Locate the cell with the specified text and output its [X, Y] center coordinate. 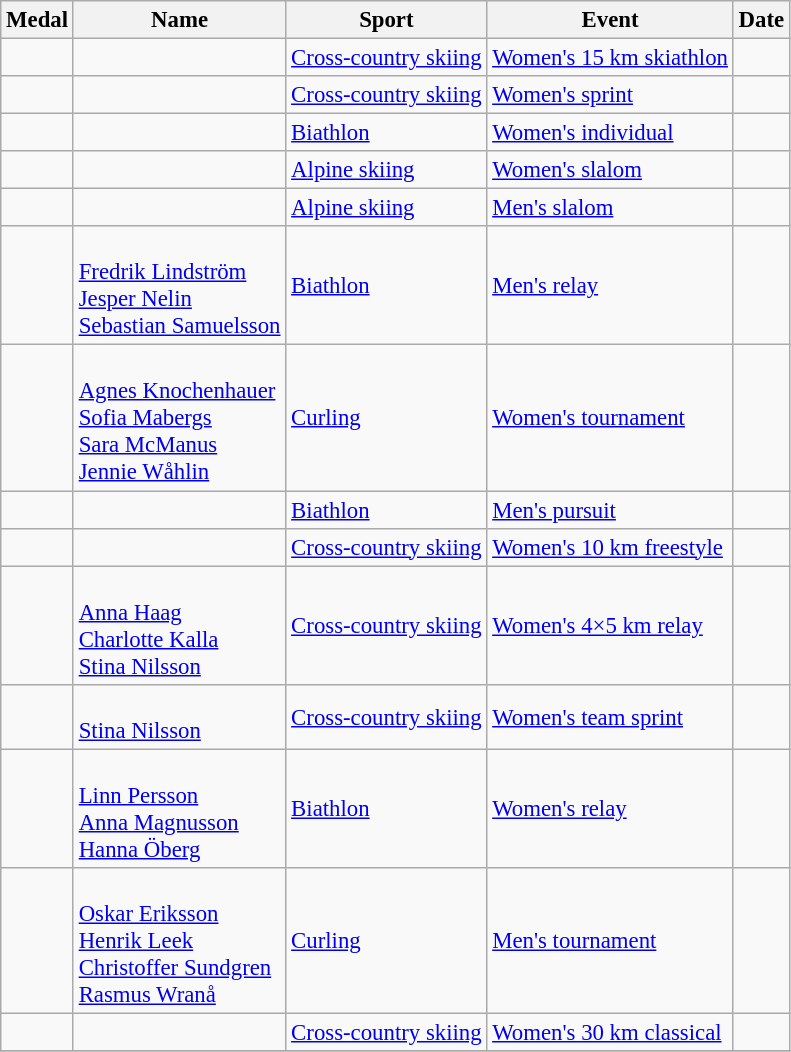
Anna HaagCharlotte KallaStina Nilsson [179, 626]
Women's sprint [610, 95]
Linn PerssonAnna MagnussonHanna Öberg [179, 808]
Women's 30 km classical [610, 1032]
Women's relay [610, 808]
Event [610, 20]
Agnes KnochenhauerSofia MabergsSara McManusJennie Wåhlin [179, 418]
Fredrik LindströmJesper NelinSebastian Samuelsson [179, 286]
Oskar ErikssonHenrik LeekChristoffer SundgrenRasmus Wranå [179, 941]
Women's team sprint [610, 716]
Women's tournament [610, 418]
Women's 10 km freestyle [610, 547]
Women's individual [610, 133]
Name [179, 20]
Date [761, 20]
Women's slalom [610, 170]
Medal [38, 20]
Women's 15 km skiathlon [610, 58]
Men's slalom [610, 208]
Men's tournament [610, 941]
Stina Nilsson [179, 716]
Men's relay [610, 286]
Sport [386, 20]
Men's pursuit [610, 510]
Women's 4×5 km relay [610, 626]
